Locate the cell with the specified text and output its (X, Y) center coordinate. 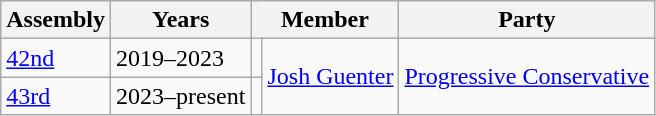
Years (180, 20)
Member (325, 20)
Josh Guenter (330, 77)
Progressive Conservative (527, 77)
42nd (56, 58)
2019–2023 (180, 58)
2023–present (180, 96)
43rd (56, 96)
Assembly (56, 20)
Party (527, 20)
